Locate the cell with the specified text and output its [x, y] center coordinate. 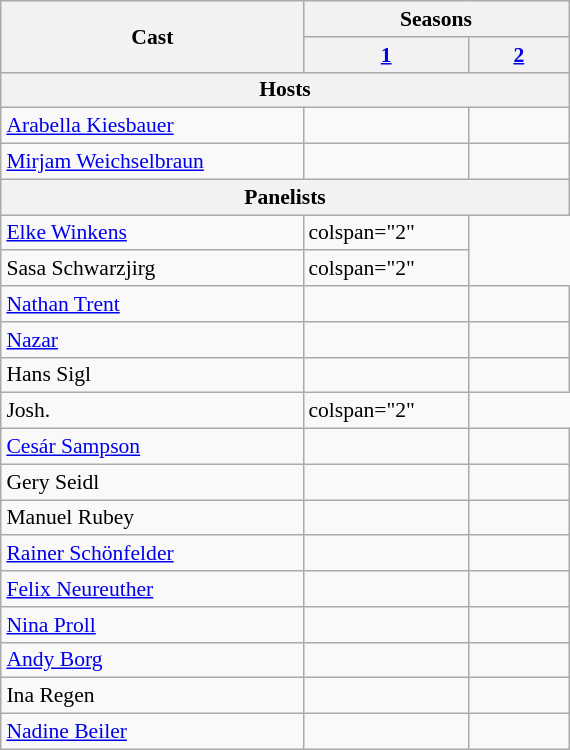
Mirjam Weichselbraun [152, 162]
Nina Proll [152, 625]
Gery Seidl [152, 482]
Cast [152, 36]
Hosts [284, 90]
Rainer Schönfelder [152, 554]
Nathan Trent [152, 304]
Hans Sigl [152, 375]
Panelists [284, 197]
Nadine Beiler [152, 732]
Elke Winkens [152, 233]
Felix Neureuther [152, 589]
Cesár Sampson [152, 447]
Manuel Rubey [152, 518]
Arabella Kiesbauer [152, 126]
Ina Regen [152, 696]
Andy Borg [152, 660]
Seasons [436, 19]
Nazar [152, 340]
2 [519, 55]
Josh. [152, 411]
1 [386, 55]
Sasa Schwarzjirg [152, 269]
